Return the [X, Y] coordinate for the center point of the cell that contains the specified text.  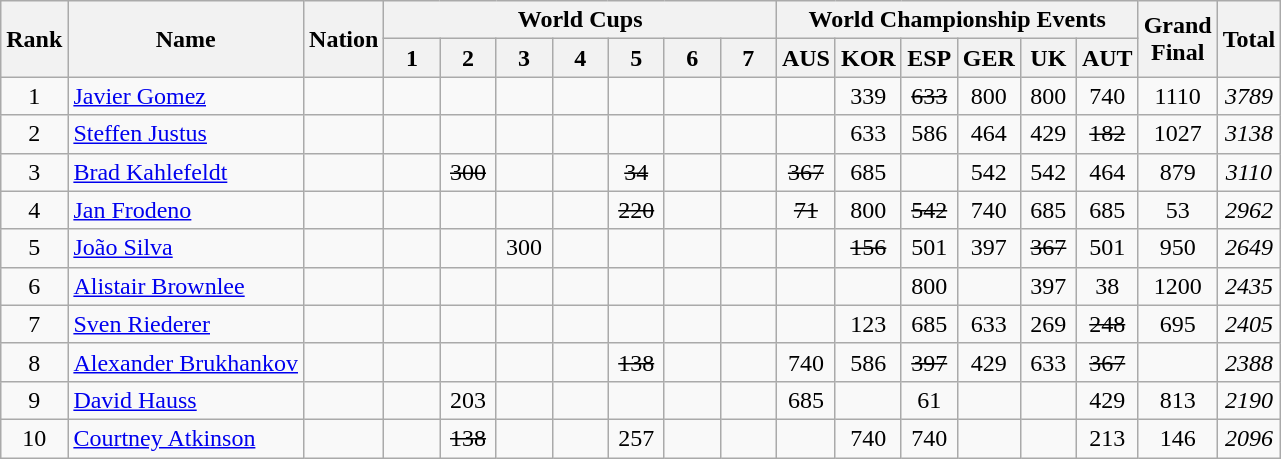
950 [1178, 248]
61 [929, 400]
1200 [1178, 286]
Steffen Justus [186, 134]
3789 [1249, 96]
Courtney Atkinson [186, 438]
UK [1048, 58]
AUS [806, 58]
146 [1178, 438]
269 [1048, 324]
Nation [344, 39]
339 [868, 96]
Rank [34, 39]
World Cups [580, 20]
9 [34, 400]
GrandFinal [1178, 39]
2962 [1249, 210]
248 [1107, 324]
Alexander Brukhankov [186, 362]
ESP [929, 58]
3110 [1249, 172]
2388 [1249, 362]
Sven Riederer [186, 324]
156 [868, 248]
8 [34, 362]
38 [1107, 286]
Brad Kahlefeldt [186, 172]
10 [34, 438]
695 [1178, 324]
813 [1178, 400]
João Silva [186, 248]
World Championship Events [957, 20]
KOR [868, 58]
879 [1178, 172]
220 [636, 210]
Name [186, 39]
3138 [1249, 134]
123 [868, 324]
71 [806, 210]
1110 [1178, 96]
34 [636, 172]
Alistair Brownlee [186, 286]
213 [1107, 438]
53 [1178, 210]
2435 [1249, 286]
Jan Frodeno [186, 210]
203 [468, 400]
Javier Gomez [186, 96]
David Hauss [186, 400]
2405 [1249, 324]
Total [1249, 39]
182 [1107, 134]
2190 [1249, 400]
257 [636, 438]
2096 [1249, 438]
1027 [1178, 134]
2649 [1249, 248]
AUT [1107, 58]
GER [988, 58]
